Scan for the cell matching the given text and deliver its (x, y) coordinate at center. 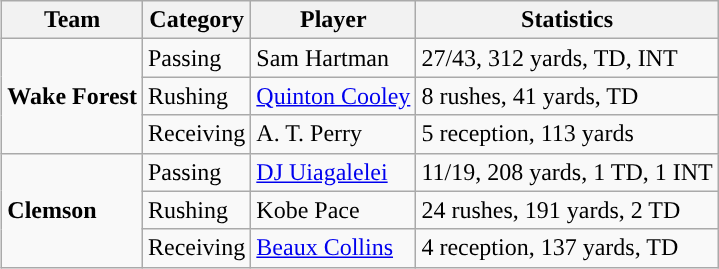
5 reception, 113 yards (567, 134)
11/19, 208 yards, 1 TD, 1 INT (567, 172)
Statistics (567, 20)
Wake Forest (72, 96)
Player (334, 20)
Kobe Pace (334, 210)
Sam Hartman (334, 58)
Team (72, 20)
Category (196, 20)
Clemson (72, 210)
DJ Uiagalelei (334, 172)
24 rushes, 191 yards, 2 TD (567, 210)
A. T. Perry (334, 134)
Quinton Cooley (334, 96)
27/43, 312 yards, TD, INT (567, 58)
Beaux Collins (334, 248)
4 reception, 137 yards, TD (567, 248)
8 rushes, 41 yards, TD (567, 96)
